Provide the (x, y) coordinate of the cell's center where the given text is located.  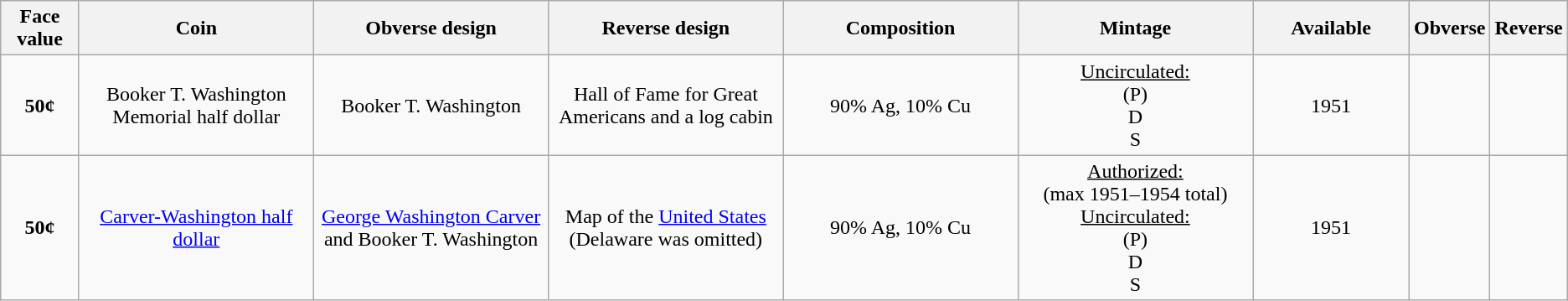
Available (1332, 29)
Composition (900, 29)
Hall of Fame for Great Americans and a log cabin (666, 106)
Booker T. Washington (431, 106)
Obverse (1450, 29)
Authorized: (max 1951–1954 total)Uncirculated: (P) D S (1135, 228)
Uncirculated: (P) D S (1135, 106)
Reverse design (666, 29)
Reverse (1529, 29)
Mintage (1135, 29)
Obverse design (431, 29)
Carver-Washington half dollar (196, 228)
Booker T. Washington Memorial half dollar (196, 106)
George Washington Carver and Booker T. Washington (431, 228)
Face value (40, 29)
Coin (196, 29)
Map of the United States (Delaware was omitted) (666, 228)
